Provide the (X, Y) coordinate of the cell's center where the given text is located.  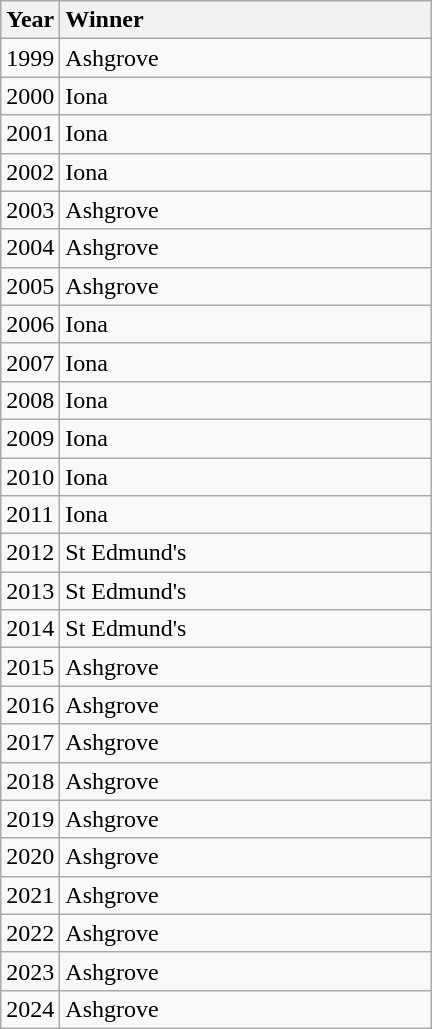
2017 (30, 743)
2012 (30, 553)
2014 (30, 629)
2000 (30, 96)
Winner (246, 20)
2005 (30, 286)
2009 (30, 438)
2008 (30, 400)
2006 (30, 324)
2002 (30, 172)
2003 (30, 210)
2004 (30, 248)
2016 (30, 705)
2015 (30, 667)
2007 (30, 362)
2024 (30, 1009)
2019 (30, 819)
2010 (30, 477)
2020 (30, 857)
2021 (30, 895)
1999 (30, 58)
2022 (30, 933)
2018 (30, 781)
2001 (30, 134)
Year (30, 20)
2023 (30, 971)
2011 (30, 515)
2013 (30, 591)
